From the cell containing the given text, extract its center point as (x, y) coordinate. 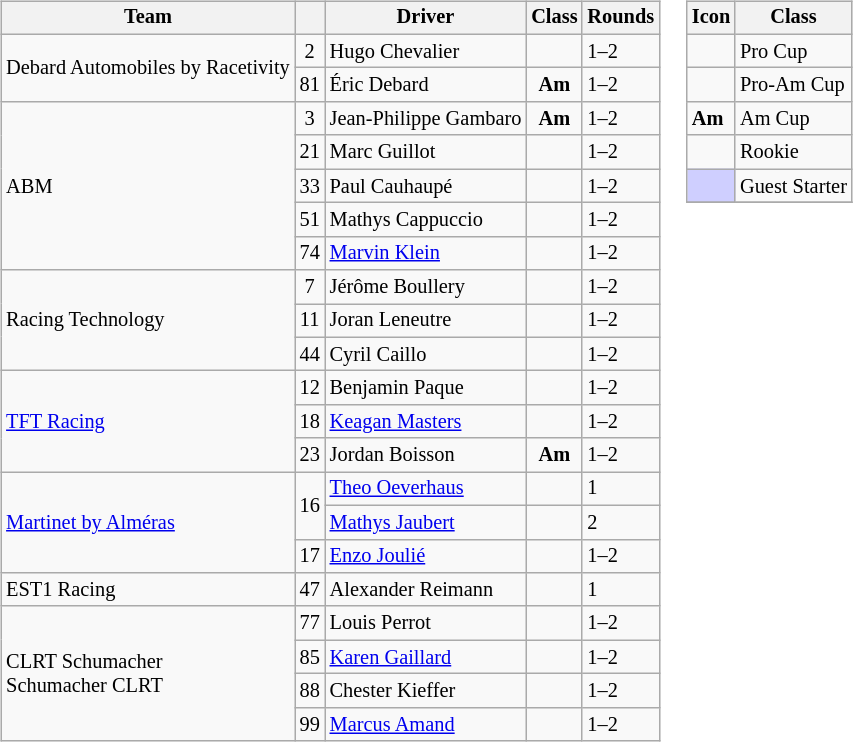
Marcus Amand (426, 724)
Benjamin Paque (426, 388)
Jean-Philippe Gambaro (426, 119)
Rounds (620, 18)
18 (310, 422)
99 (310, 724)
ABM (148, 186)
3 (310, 119)
23 (310, 455)
Driver (426, 18)
Jordan Boisson (426, 455)
Martinet by Alméras (148, 522)
Debard Automobiles by Racetivity (148, 68)
TFT Racing (148, 422)
Icon (711, 18)
Éric Debard (426, 85)
17 (310, 556)
11 (310, 321)
Chester Kieffer (426, 691)
Team (148, 18)
Marc Guillot (426, 152)
81 (310, 85)
Marvin Klein (426, 253)
47 (310, 590)
33 (310, 186)
Hugo Chevalier (426, 51)
Louis Perrot (426, 623)
74 (310, 253)
77 (310, 623)
Pro Cup (794, 51)
16 (310, 506)
7 (310, 287)
Theo Oeverhaus (426, 489)
21 (310, 152)
85 (310, 657)
CLRT Schumacher Schumacher CLRT (148, 674)
Rookie (794, 152)
44 (310, 354)
Pro-Am Cup (794, 85)
12 (310, 388)
Racing Technology (148, 320)
Enzo Joulié (426, 556)
88 (310, 691)
Keagan Masters (426, 422)
Cyril Caillo (426, 354)
Alexander Reimann (426, 590)
Mathys Cappuccio (426, 220)
Guest Starter (794, 186)
Jérôme Boullery (426, 287)
EST1 Racing (148, 590)
Paul Cauhaupé (426, 186)
Joran Leneutre (426, 321)
Mathys Jaubert (426, 522)
Am Cup (794, 119)
51 (310, 220)
Karen Gaillard (426, 657)
